Return [x, y] of the center of cell containing provided text 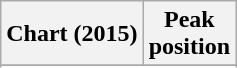
Chart (2015) [72, 34]
Peak position [189, 34]
